Pinpoint the cell where the given text exists, returning its [x, y] midpoint coordinate. 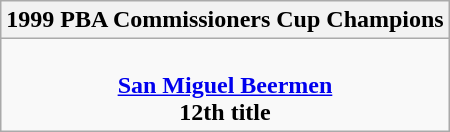
1999 PBA Commissioners Cup Champions [225, 20]
San Miguel Beermen 12th title [225, 85]
